Find where the given text appears and provide that cell's center as (x, y) coordinate. 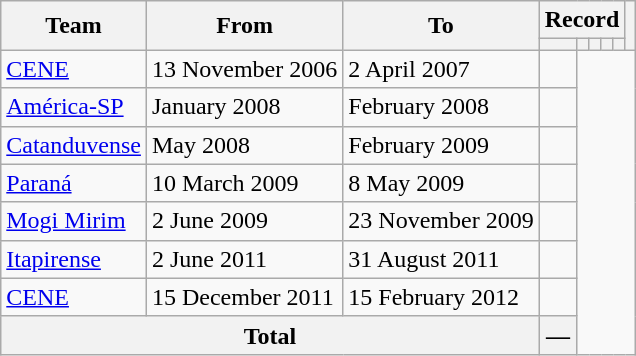
8 May 2009 (441, 183)
May 2008 (244, 145)
Total (270, 335)
Mogi Mirim (74, 221)
Catanduvense (74, 145)
2 June 2011 (244, 259)
2 April 2007 (441, 69)
February 2008 (441, 107)
Team (74, 26)
15 December 2011 (244, 297)
23 November 2009 (441, 221)
Paraná (74, 183)
América-SP (74, 107)
Record (582, 20)
— (558, 335)
31 August 2011 (441, 259)
To (441, 26)
10 March 2009 (244, 183)
January 2008 (244, 107)
2 June 2009 (244, 221)
From (244, 26)
15 February 2012 (441, 297)
Itapirense (74, 259)
13 November 2006 (244, 69)
February 2009 (441, 145)
